Search for the cell housing the specified text and yield its [X, Y] center coordinate. 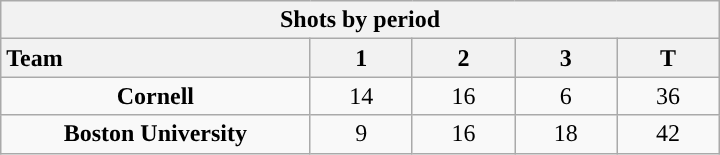
42 [668, 134]
1 [361, 58]
36 [668, 96]
18 [566, 134]
14 [361, 96]
Team [156, 58]
Boston University [156, 134]
Cornell [156, 96]
T [668, 58]
3 [566, 58]
Shots by period [360, 20]
2 [463, 58]
6 [566, 96]
9 [361, 134]
